Capture the cell that displays the provided text and extract its [X, Y] central coordinate. 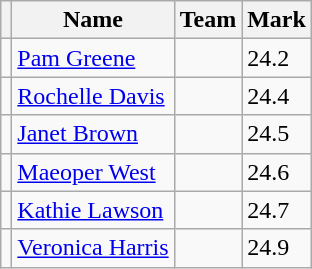
24.4 [277, 96]
Kathie Lawson [93, 210]
Name [93, 20]
Team [208, 20]
Rochelle Davis [93, 96]
Mark [277, 20]
Maeoper West [93, 172]
Janet Brown [93, 134]
24.6 [277, 172]
Veronica Harris [93, 248]
24.7 [277, 210]
24.5 [277, 134]
24.2 [277, 58]
24.9 [277, 248]
Pam Greene [93, 58]
